For the text-containing cell, return its midpoint in [x, y] coordinate format. 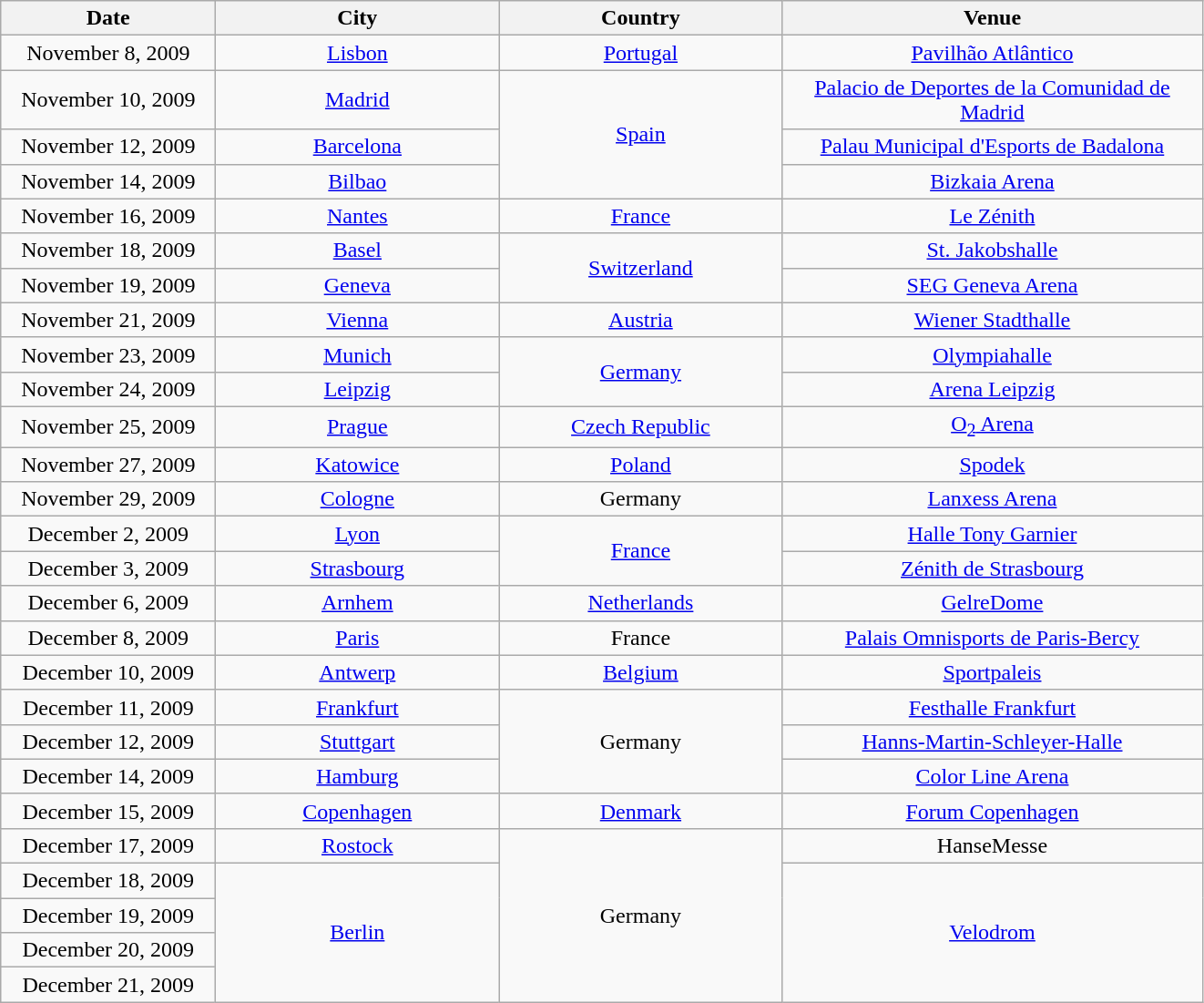
Palau Municipal d'Esports de Badalona [993, 147]
November 19, 2009 [108, 285]
November 23, 2009 [108, 354]
Bilbao [357, 181]
Austria [641, 320]
December 12, 2009 [108, 742]
Katowice [357, 465]
Vienna [357, 320]
Spain [641, 135]
Poland [641, 465]
December 20, 2009 [108, 950]
Barcelona [357, 147]
SEG Geneva Arena [993, 285]
Lisbon [357, 53]
December 18, 2009 [108, 881]
Stuttgart [357, 742]
Venue [993, 18]
December 17, 2009 [108, 845]
November 29, 2009 [108, 499]
November 25, 2009 [108, 426]
Zénith de Strasbourg [993, 568]
December 21, 2009 [108, 985]
Sportpaleis [993, 672]
December 19, 2009 [108, 916]
Antwerp [357, 672]
Arnhem [357, 603]
Hanns-Martin-Schleyer-Halle [993, 742]
Bizkaia Arena [993, 181]
November 18, 2009 [108, 251]
Halle Tony Garnier [993, 534]
Palacio de Deportes de la Comunidad de Madrid [993, 100]
Switzerland [641, 268]
Basel [357, 251]
Lanxess Arena [993, 499]
Wiener Stadthalle [993, 320]
Copenhagen [357, 811]
Munich [357, 354]
GelreDome [993, 603]
Berlin [357, 933]
Denmark [641, 811]
Czech Republic [641, 426]
City [357, 18]
Nantes [357, 216]
Rostock [357, 845]
Le Zénith [993, 216]
December 8, 2009 [108, 638]
November 24, 2009 [108, 389]
Geneva [357, 285]
November 8, 2009 [108, 53]
Leipzig [357, 389]
Velodrom [993, 933]
Belgium [641, 672]
November 21, 2009 [108, 320]
Olympiahalle [993, 354]
Palais Omnisports de Paris-Bercy [993, 638]
Portugal [641, 53]
December 3, 2009 [108, 568]
Forum Copenhagen [993, 811]
Cologne [357, 499]
November 14, 2009 [108, 181]
December 10, 2009 [108, 672]
December 6, 2009 [108, 603]
November 27, 2009 [108, 465]
Netherlands [641, 603]
December 2, 2009 [108, 534]
Festhalle Frankfurt [993, 707]
Frankfurt [357, 707]
Country [641, 18]
December 14, 2009 [108, 776]
Spodek [993, 465]
Pavilhão Atlântico [993, 53]
O2 Arena [993, 426]
HanseMesse [993, 845]
Color Line Arena [993, 776]
December 15, 2009 [108, 811]
St. Jakobshalle [993, 251]
November 16, 2009 [108, 216]
Strasbourg [357, 568]
December 11, 2009 [108, 707]
Prague [357, 426]
Date [108, 18]
Paris [357, 638]
November 12, 2009 [108, 147]
Arena Leipzig [993, 389]
Lyon [357, 534]
November 10, 2009 [108, 100]
Hamburg [357, 776]
Madrid [357, 100]
